Extract the [x, y] coordinate from the center of the cell holding the provided text.  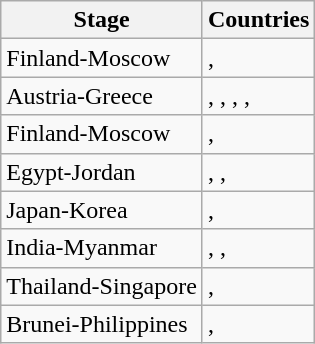
India-Myanmar [102, 248]
Japan-Korea [102, 210]
Egypt-Jordan [102, 172]
, , , , [258, 96]
Austria-Greece [102, 96]
Stage [102, 20]
Brunei-Philippines [102, 324]
Countries [258, 20]
Thailand-Singapore [102, 286]
